Identify which cell holds the provided text, then report its [x, y] central coordinate. 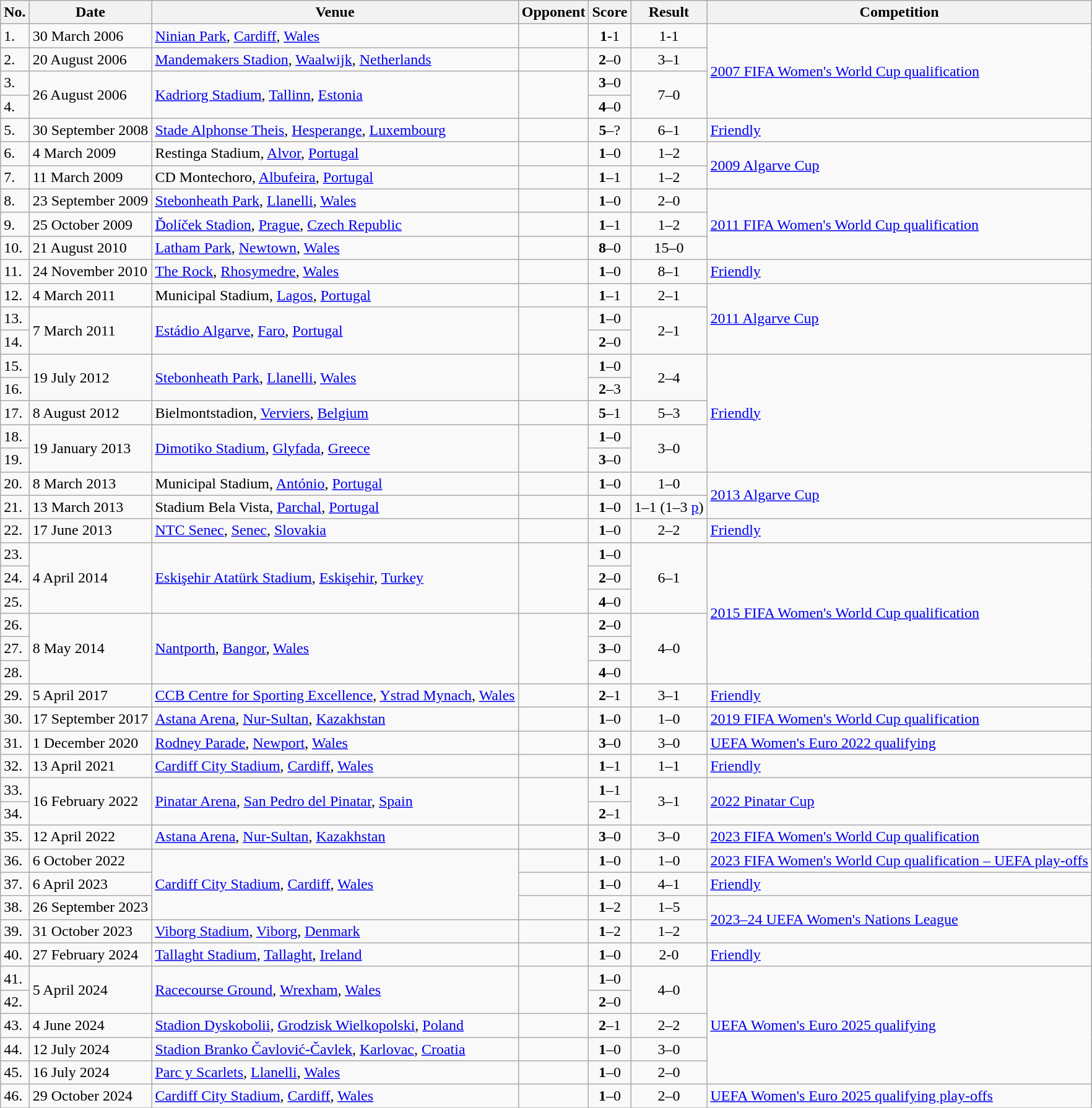
33. [15, 790]
31 October 2023 [90, 931]
Mandemakers Stadion, Waalwijk, Netherlands [335, 59]
23. [15, 554]
29. [15, 696]
20. [15, 483]
28. [15, 672]
8–1 [669, 271]
40. [15, 954]
Stadion Dyskobolii, Grodzisk Wielkopolski, Poland [335, 1025]
Result [669, 12]
30. [15, 719]
6 October 2022 [90, 860]
7 March 2011 [90, 331]
2–4 [669, 378]
Kadriorg Stadium, Tallinn, Estonia [335, 95]
Municipal Stadium, Lagos, Portugal [335, 295]
16. [15, 389]
1 December 2020 [90, 743]
8–0 [610, 248]
7–0 [669, 95]
45. [15, 1073]
34. [15, 813]
9. [15, 224]
11. [15, 271]
26 September 2023 [90, 907]
Score [610, 12]
Stade Alphonse Theis, Hesperange, Luxembourg [335, 130]
17 September 2017 [90, 719]
2023 FIFA Women's World Cup qualification – UEFA play-offs [899, 860]
Stadium Bela Vista, Parchal, Portugal [335, 507]
19 January 2013 [90, 448]
5–3 [669, 413]
Ninian Park, Cardiff, Wales [335, 36]
Competition [899, 12]
35. [15, 837]
37. [15, 884]
2015 FIFA Women's World Cup qualification [899, 613]
31. [15, 743]
1–5 [669, 907]
2–3 [610, 389]
13 March 2013 [90, 507]
14. [15, 342]
Municipal Stadium, António, Portugal [335, 483]
4 March 2011 [90, 295]
20 August 2006 [90, 59]
12. [15, 295]
2011 Algarve Cup [899, 319]
5 April 2024 [90, 990]
Stadion Branko Čavlović-Čavlek, Karlovac, Croatia [335, 1049]
46. [15, 1096]
36. [15, 860]
UEFA Women's Euro 2022 qualifying [899, 743]
24 November 2010 [90, 271]
Rodney Parade, Newport, Wales [335, 743]
12 July 2024 [90, 1049]
Estádio Algarve, Faro, Portugal [335, 331]
2013 Algarve Cup [899, 495]
29 October 2024 [90, 1096]
4 April 2014 [90, 578]
21 August 2010 [90, 248]
25 October 2009 [90, 224]
17. [15, 413]
6 April 2023 [90, 884]
30 March 2006 [90, 36]
30 September 2008 [90, 130]
Parc y Scarlets, Llanelli, Wales [335, 1073]
5 April 2017 [90, 696]
5–1 [610, 413]
22. [15, 530]
1. [15, 36]
39. [15, 931]
42. [15, 1002]
Opponent [553, 12]
6. [15, 154]
19. [15, 460]
Eskişehir Atatürk Stadium, Eskişehir, Turkey [335, 578]
4–1 [669, 884]
Venue [335, 12]
No. [15, 12]
13 April 2021 [90, 766]
43. [15, 1025]
24. [15, 578]
32. [15, 766]
2023–24 UEFA Women's Nations League [899, 919]
11 March 2009 [90, 177]
UEFA Women's Euro 2025 qualifying play-offs [899, 1096]
3. [15, 83]
2. [15, 59]
17 June 2013 [90, 530]
Viborg Stadium, Viborg, Denmark [335, 931]
2023 FIFA Women's World Cup qualification [899, 837]
Date [90, 12]
The Rock, Rhosymedre, Wales [335, 271]
16 July 2024 [90, 1073]
CCB Centre for Sporting Excellence, Ystrad Mynach, Wales [335, 696]
41. [15, 978]
Latham Park, Newtown, Wales [335, 248]
Restinga Stadium, Alvor, Portugal [335, 154]
4 March 2009 [90, 154]
5–? [610, 130]
UEFA Women's Euro 2025 qualifying [899, 1025]
Ďolíček Stadion, Prague, Czech Republic [335, 224]
13. [15, 319]
4. [15, 106]
Bielmontstadion, Verviers, Belgium [335, 413]
26. [15, 625]
2019 FIFA Women's World Cup qualification [899, 719]
CD Montechoro, Albufeira, Portugal [335, 177]
27 February 2024 [90, 954]
7. [15, 177]
23 September 2009 [90, 201]
2011 FIFA Women's World Cup qualification [899, 224]
2009 Algarve Cup [899, 165]
19 July 2012 [90, 378]
38. [15, 907]
NTC Senec, Senec, Slovakia [335, 530]
21. [15, 507]
8. [15, 201]
Pinatar Arena, San Pedro del Pinatar, Spain [335, 802]
8 March 2013 [90, 483]
27. [15, 648]
10. [15, 248]
2-0 [669, 954]
1–1 (1–3 p) [669, 507]
Nantporth, Bangor, Wales [335, 648]
12 April 2022 [90, 837]
5. [15, 130]
8 August 2012 [90, 413]
18. [15, 436]
Dimotiko Stadium, Glyfada, Greece [335, 448]
Tallaght Stadium, Tallaght, Ireland [335, 954]
2007 FIFA Women's World Cup qualification [899, 71]
16 February 2022 [90, 802]
15–0 [669, 248]
4 June 2024 [90, 1025]
8 May 2014 [90, 648]
2022 Pinatar Cup [899, 802]
Racecourse Ground, Wrexham, Wales [335, 990]
44. [15, 1049]
15. [15, 366]
25. [15, 601]
26 August 2006 [90, 95]
